Extract the (x, y) coordinate from the center of the cell holding the provided text.  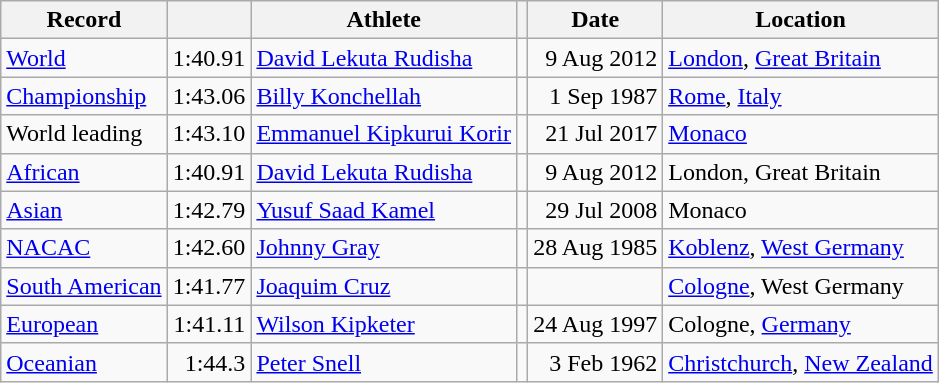
Cologne, West Germany (801, 286)
World leading (84, 134)
African (84, 172)
1:44.3 (209, 362)
European (84, 324)
Koblenz, West Germany (801, 248)
1:43.10 (209, 134)
1:41.77 (209, 286)
1 Sep 1987 (596, 96)
Joaquim Cruz (384, 286)
1:43.06 (209, 96)
Peter Snell (384, 362)
Emmanuel Kipkurui Korir (384, 134)
21 Jul 2017 (596, 134)
24 Aug 1997 (596, 324)
Athlete (384, 20)
3 Feb 1962 (596, 362)
Cologne, Germany (801, 324)
Asian (84, 210)
Yusuf Saad Kamel (384, 210)
NACAC (84, 248)
Record (84, 20)
28 Aug 1985 (596, 248)
Location (801, 20)
Billy Konchellah (384, 96)
South American (84, 286)
Championship (84, 96)
29 Jul 2008 (596, 210)
Oceanian (84, 362)
Wilson Kipketer (384, 324)
World (84, 58)
Rome, Italy (801, 96)
1:42.79 (209, 210)
1:41.11 (209, 324)
Date (596, 20)
Johnny Gray (384, 248)
Christchurch, New Zealand (801, 362)
1:42.60 (209, 248)
